Locate the cell with the specified text and output its [x, y] center coordinate. 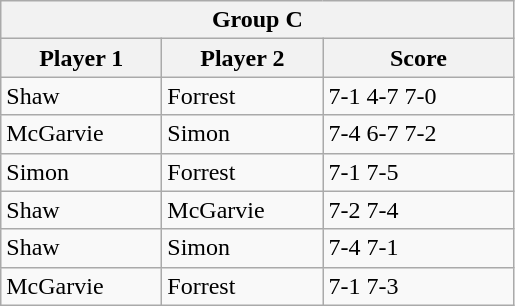
Group C [258, 20]
7-4 7-1 [418, 248]
Player 2 [242, 58]
7-1 4-7 7-0 [418, 96]
7-1 7-3 [418, 286]
7-4 6-7 7-2 [418, 134]
Score [418, 58]
Player 1 [82, 58]
7-2 7-4 [418, 210]
7-1 7-5 [418, 172]
